Identify which cell holds the provided text, then report its [x, y] central coordinate. 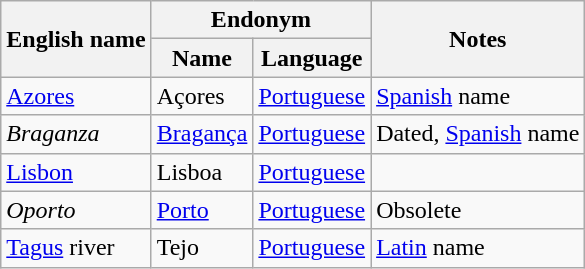
Notes [478, 39]
Language [312, 58]
Spanish name [478, 96]
Dated, Spanish name [478, 134]
Oporto [76, 210]
Obsolete [478, 210]
English name [76, 39]
Tagus river [76, 248]
Lisboa [202, 172]
Braganza [76, 134]
Endonym [260, 20]
Tejo [202, 248]
Porto [202, 210]
Açores [202, 96]
Bragança [202, 134]
Lisbon [76, 172]
Azores [76, 96]
Name [202, 58]
Latin name [478, 248]
